From the cell containing the given text, extract its center point as (x, y) coordinate. 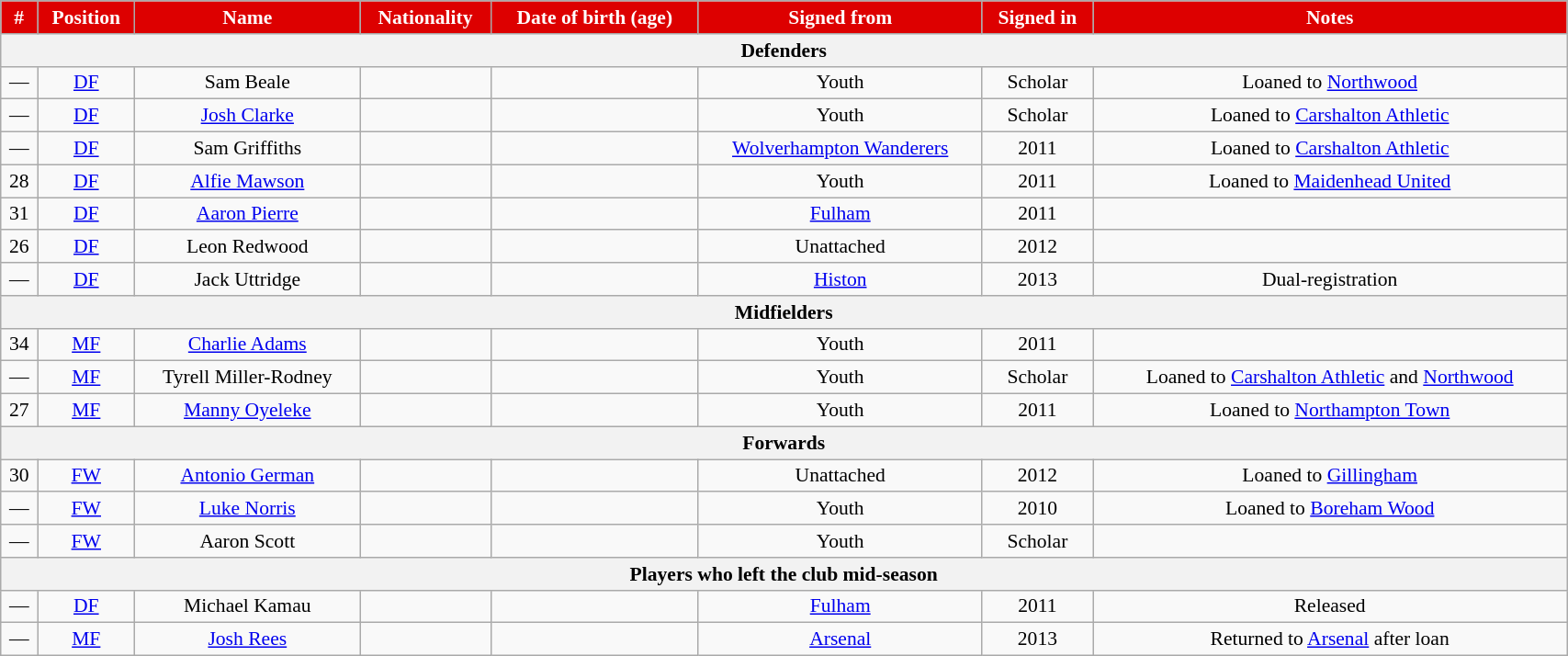
2010 (1038, 509)
Players who left the club mid-season (784, 574)
Tyrell Miller-Rodney (248, 378)
30 (19, 476)
Loaned to Gillingham (1330, 476)
Leon Redwood (248, 247)
34 (19, 345)
Defenders (784, 51)
26 (19, 247)
Loaned to Boreham Wood (1330, 509)
Josh Clarke (248, 116)
Loaned to Maidenhead United (1330, 181)
Histon (840, 279)
Sam Beale (248, 83)
Dual-registration (1330, 279)
Charlie Adams (248, 345)
Loaned to Northampton Town (1330, 411)
Nationality (425, 17)
Manny Oyeleke (248, 411)
Michael Kamau (248, 606)
Name (248, 17)
Forwards (784, 443)
Luke Norris (248, 509)
Notes (1330, 17)
Signed in (1038, 17)
Released (1330, 606)
Position (86, 17)
Wolverhampton Wanderers (840, 149)
27 (19, 411)
Signed from (840, 17)
Antonio German (248, 476)
Midfielders (784, 312)
Alfie Mawson (248, 181)
Arsenal (840, 639)
# (19, 17)
Aaron Pierre (248, 214)
31 (19, 214)
28 (19, 181)
Jack Uttridge (248, 279)
Josh Rees (248, 639)
Loaned to Northwood (1330, 83)
Sam Griffiths (248, 149)
Loaned to Carshalton Athletic and Northwood (1330, 378)
Date of birth (age) (594, 17)
Returned to Arsenal after loan (1330, 639)
Aaron Scott (248, 541)
